For the text-containing cell, return its midpoint in [X, Y] coordinate format. 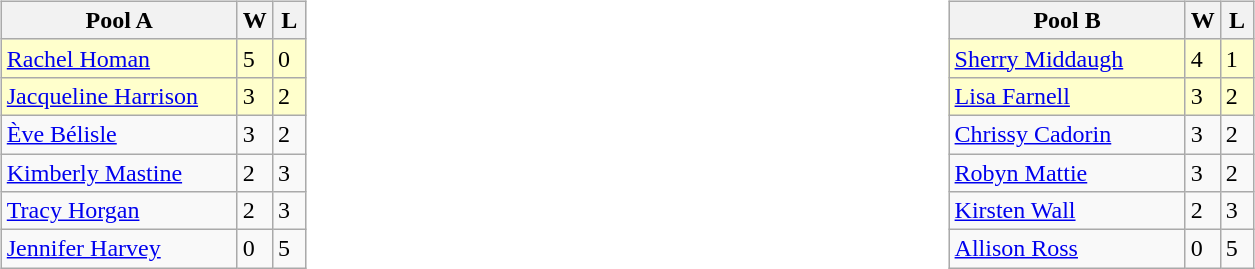
Jacqueline Harrison [119, 96]
Rachel Homan [119, 58]
Jennifer Harvey [119, 249]
Chrissy Cadorin [1067, 134]
Lisa Farnell [1067, 96]
Tracy Horgan [119, 211]
1 [1237, 58]
Kirsten Wall [1067, 211]
Kimberly Mastine [119, 173]
Allison Ross [1067, 249]
Pool B [1067, 20]
Ève Bélisle [119, 134]
4 [1202, 58]
Sherry Middaugh [1067, 58]
Pool A [119, 20]
Robyn Mattie [1067, 173]
